Locate the cell with the specified text and output its (X, Y) center coordinate. 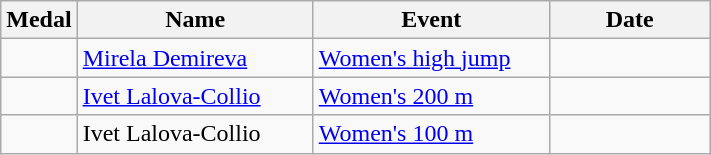
Mirela Demireva (195, 58)
Event (431, 20)
Medal (39, 20)
Women's high jump (431, 58)
Date (630, 20)
Women's 200 m (431, 96)
Name (195, 20)
Women's 100 m (431, 134)
